Search for the cell housing the specified text and yield its [X, Y] center coordinate. 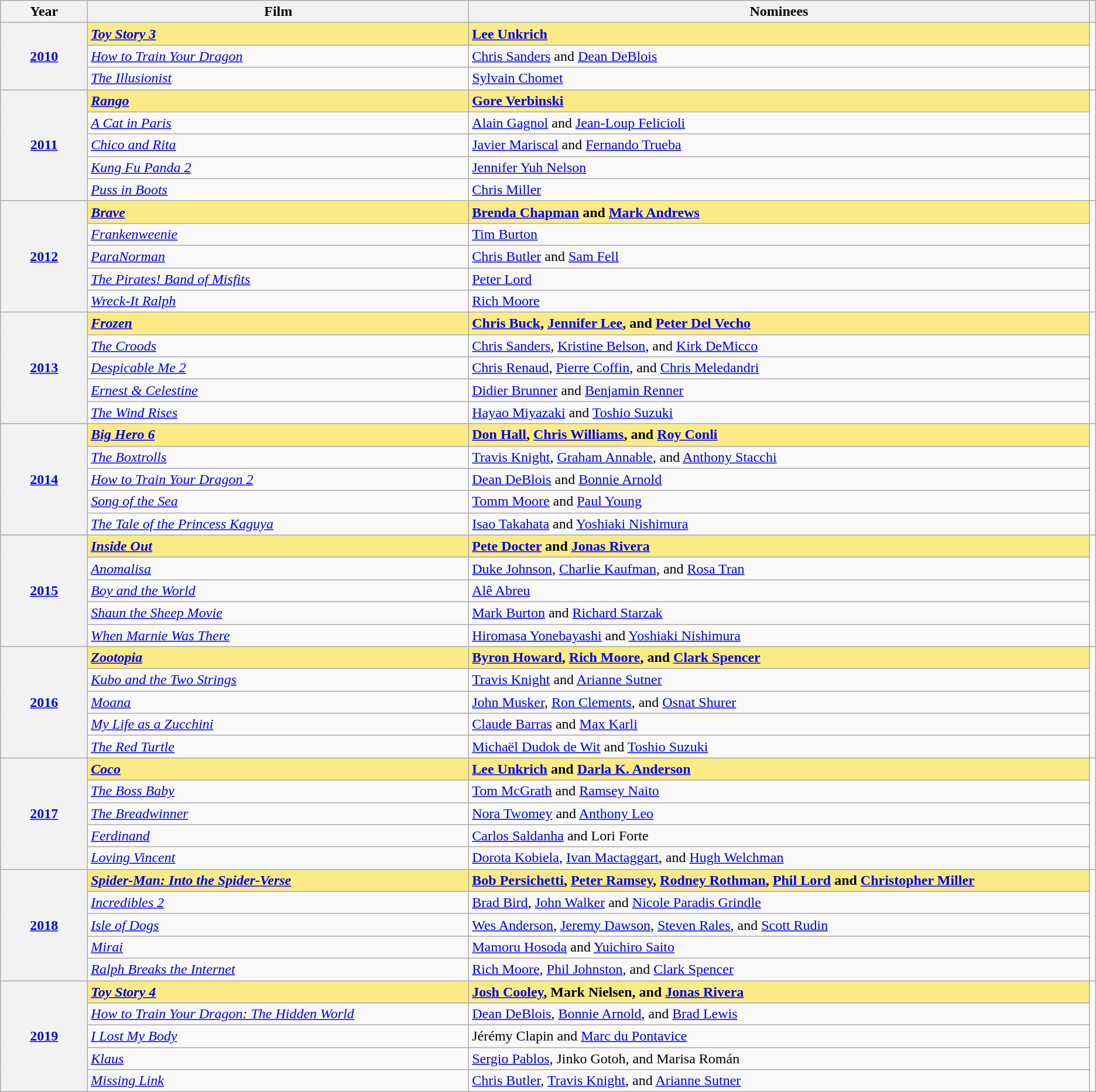
Jennifer Yuh Nelson [779, 167]
Jérémy Clapin and Marc du Pontavice [779, 1036]
Mamoru Hosoda and Yuichiro Saito [779, 947]
The Illusionist [279, 78]
Tomm Moore and Paul Young [779, 502]
John Musker, Ron Clements, and Osnat Shurer [779, 702]
Zootopia [279, 658]
Ralph Breaks the Internet [279, 969]
Tom McGrath and Ramsey Naito [779, 791]
Wreck-It Ralph [279, 301]
Kubo and the Two Strings [279, 680]
Dean DeBlois, Bonnie Arnold, and Brad Lewis [779, 1014]
Michaël Dudok de Wit and Toshio Suzuki [779, 747]
Coco [279, 769]
Chris Miller [779, 190]
Josh Cooley, Mark Nielsen, and Jonas Rivera [779, 992]
Isle of Dogs [279, 925]
Mark Burton and Richard Starzak [779, 613]
Duke Johnson, Charlie Kaufman, and Rosa Tran [779, 568]
Moana [279, 702]
Rich Moore [779, 301]
Sergio Pablos, Jinko Gotoh, and Marisa Román [779, 1059]
Travis Knight and Arianne Sutner [779, 680]
Gore Verbinski [779, 101]
Javier Mariscal and Fernando Trueba [779, 145]
Claude Barras and Max Karli [779, 724]
Boy and the World [279, 590]
Wes Anderson, Jeremy Dawson, Steven Rales, and Scott Rudin [779, 925]
Hayao Miyazaki and Toshio Suzuki [779, 413]
The Pirates! Band of Misfits [279, 279]
The Croods [279, 346]
The Boss Baby [279, 791]
Isao Takahata and Yoshiaki Nishimura [779, 524]
2017 [44, 813]
Chris Butler and Sam Fell [779, 256]
When Marnie Was There [279, 635]
The Wind Rises [279, 413]
Alê Abreu [779, 590]
Spider-Man: Into the Spider-Verse [279, 880]
Klaus [279, 1059]
Nora Twomey and Anthony Leo [779, 813]
Incredibles 2 [279, 902]
Peter Lord [779, 279]
2011 [44, 145]
Shaun the Sheep Movie [279, 613]
The Boxtrolls [279, 457]
Hiromasa Yonebayashi and Yoshiaki Nishimura [779, 635]
The Red Turtle [279, 747]
Chris Buck, Jennifer Lee, and Peter Del Vecho [779, 324]
Anomalisa [279, 568]
How to Train Your Dragon [279, 56]
Loving Vincent [279, 858]
ParaNorman [279, 256]
Film [279, 12]
Don Hall, Chris Williams, and Roy Conli [779, 435]
Sylvain Chomet [779, 78]
My Life as a Zucchini [279, 724]
Song of the Sea [279, 502]
I Lost My Body [279, 1036]
How to Train Your Dragon: The Hidden World [279, 1014]
Rich Moore, Phil Johnston, and Clark Spencer [779, 969]
Carlos Saldanha and Lori Forte [779, 836]
Chico and Rita [279, 145]
Tim Burton [779, 234]
Frankenweenie [279, 234]
2015 [44, 590]
2010 [44, 56]
2014 [44, 479]
Chris Renaud, Pierre Coffin, and Chris Meledandri [779, 368]
Ferdinand [279, 836]
2012 [44, 256]
Brave [279, 212]
2018 [44, 925]
Big Hero 6 [279, 435]
Toy Story 4 [279, 992]
Dean DeBlois and Bonnie Arnold [779, 479]
Chris Sanders and Dean DeBlois [779, 56]
2019 [44, 1036]
Toy Story 3 [279, 34]
Year [44, 12]
Brad Bird, John Walker and Nicole Paradis Grindle [779, 902]
Pete Docter and Jonas Rivera [779, 546]
Travis Knight, Graham Annable, and Anthony Stacchi [779, 457]
Lee Unkrich [779, 34]
Ernest & Celestine [279, 390]
Didier Brunner and Benjamin Renner [779, 390]
A Cat in Paris [279, 123]
Puss in Boots [279, 190]
2013 [44, 368]
Mirai [279, 947]
Dorota Kobiela, Ivan Mactaggart, and Hugh Welchman [779, 858]
2016 [44, 702]
Kung Fu Panda 2 [279, 167]
How to Train Your Dragon 2 [279, 479]
Inside Out [279, 546]
Missing Link [279, 1081]
Frozen [279, 324]
Despicable Me 2 [279, 368]
Nominees [779, 12]
Brenda Chapman and Mark Andrews [779, 212]
Bob Persichetti, Peter Ramsey, Rodney Rothman, Phil Lord and Christopher Miller [779, 880]
Lee Unkrich and Darla K. Anderson [779, 769]
Alain Gagnol and Jean-Loup Felicioli [779, 123]
Byron Howard, Rich Moore, and Clark Spencer [779, 658]
Chris Sanders, Kristine Belson, and Kirk DeMicco [779, 346]
The Tale of the Princess Kaguya [279, 524]
The Breadwinner [279, 813]
Chris Butler, Travis Knight, and Arianne Sutner [779, 1081]
Rango [279, 101]
